Identify which cell holds the provided text, then report its [X, Y] central coordinate. 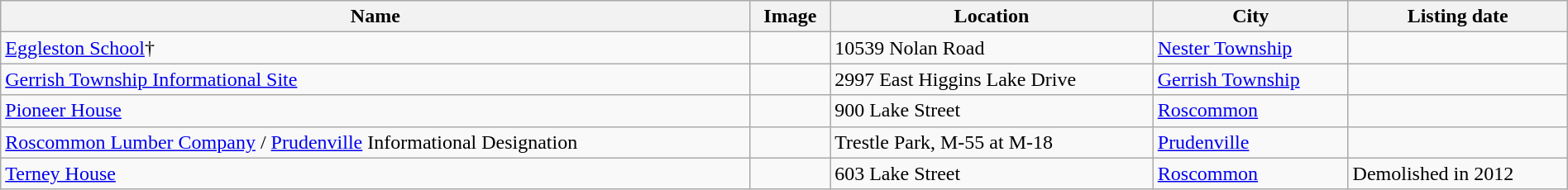
Image [791, 17]
City [1250, 17]
Terney House [375, 173]
900 Lake Street [992, 111]
2997 East Higgins Lake Drive [992, 79]
Name [375, 17]
Gerrish Township [1250, 79]
Roscommon Lumber Company / Prudenville Informational Designation [375, 142]
Prudenville [1250, 142]
Eggleston School† [375, 48]
Gerrish Township Informational Site [375, 79]
Trestle Park, M-55 at M-18 [992, 142]
10539 Nolan Road [992, 48]
603 Lake Street [992, 173]
Nester Township [1250, 48]
Demolished in 2012 [1457, 173]
Location [992, 17]
Pioneer House [375, 111]
Listing date [1457, 17]
